Find where the given text appears and provide that cell's center as (x, y) coordinate. 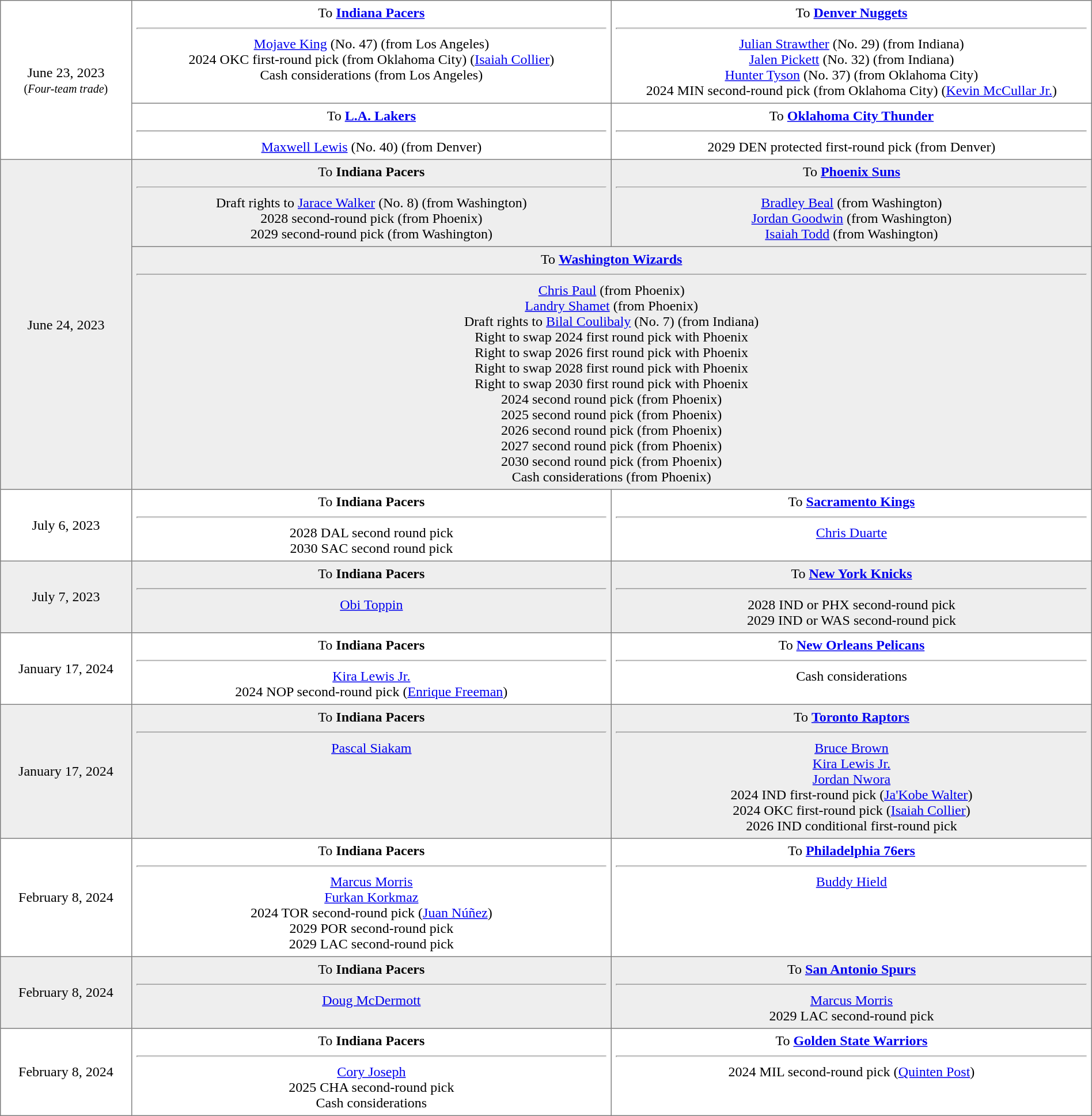
To Golden State Warriors2024 MIL second-round pick (Quinten Post) (852, 1072)
To Phoenix SunsBradley Beal (from Washington)Jordan Goodwin (from Washington)Isaiah Todd (from Washington) (852, 203)
To Indiana Pacers2028 DAL second round pick2030 SAC second round pick (371, 525)
July 7, 2023 (66, 597)
June 23, 2023(Four-team trade) (66, 80)
To Indiana PacersObi Toppin (371, 597)
To New Orleans PelicansCash considerations (852, 669)
To Oklahoma City Thunder2029 DEN protected first-round pick (from Denver) (852, 131)
To Indiana PacersPascal Siakam (371, 771)
July 6, 2023 (66, 525)
To Indiana PacersDraft rights to Jarace Walker (No. 8) (from Washington)2028 second-round pick (from Phoenix)2029 second-round pick (from Washington) (371, 203)
To Indiana PacersDoug McDermott (371, 992)
To San Antonio SpursMarcus Morris2029 LAC second-round pick (852, 992)
To Indiana PacersCory Joseph2025 CHA second-round pickCash considerations (371, 1072)
To Sacramento KingsChris Duarte (852, 525)
June 24, 2023 (66, 325)
To Philadelphia 76ersBuddy Hield (852, 898)
To L.A. LakersMaxwell Lewis (No. 40) (from Denver) (371, 131)
To Indiana PacersMarcus MorrisFurkan Korkmaz2024 TOR second-round pick (Juan Núñez)2029 POR second-round pick2029 LAC second-round pick (371, 898)
To New York Knicks2028 IND or PHX second-round pick2029 IND or WAS second-round pick (852, 597)
To Indiana PacersKira Lewis Jr.2024 NOP second-round pick (Enrique Freeman) (371, 669)
